Return the [x, y] coordinate for the center point of the cell that contains the specified text.  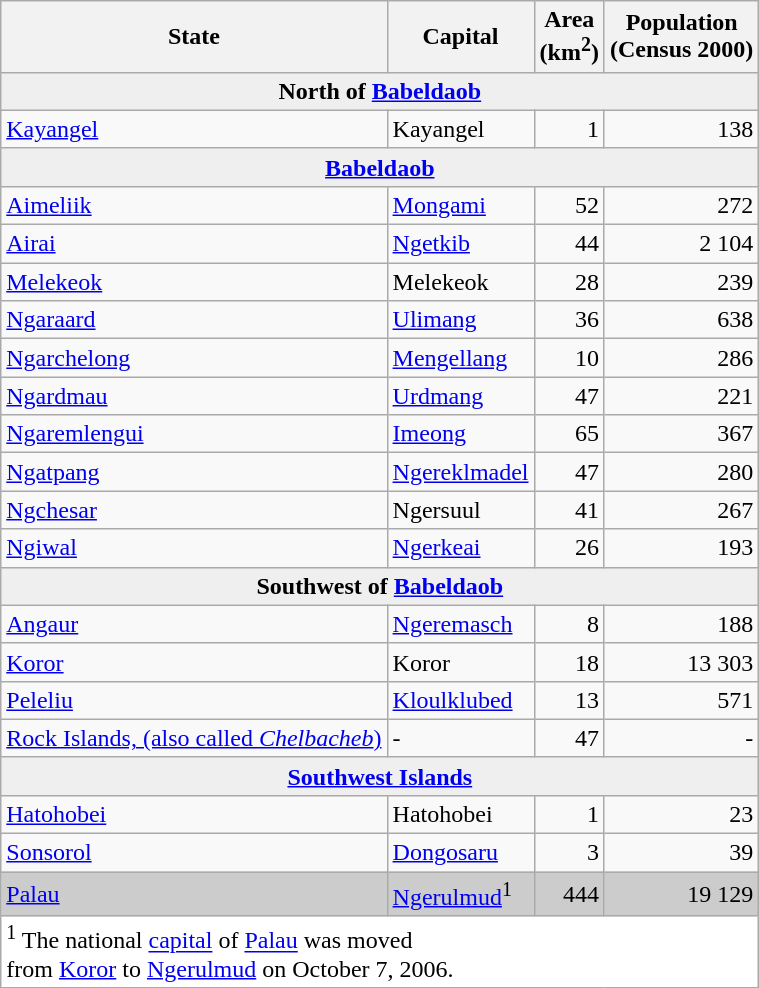
3 [569, 853]
Ngereklmadel [460, 472]
188 [681, 624]
Angaur [194, 624]
44 [569, 244]
Ngaremlengui [194, 434]
1 The national capital of Palau was movedfrom Koror to Ngerulmud on October 7, 2006. [380, 952]
Ulimang [460, 320]
286 [681, 358]
Babeldaob [380, 167]
Ngarchelong [194, 358]
Aimeliik [194, 205]
26 [569, 548]
Imeong [460, 434]
193 [681, 548]
Ngatpang [194, 472]
23 [681, 814]
Ngaraard [194, 320]
North of Babeldaob [380, 91]
239 [681, 282]
65 [569, 434]
Southwest of Babeldaob [380, 586]
52 [569, 205]
Kloulklubed [460, 700]
13 303 [681, 662]
8 [569, 624]
Urdmang [460, 396]
Rock Islands, (also called Chelbacheb) [194, 738]
19 129 [681, 894]
Dongosaru [460, 853]
41 [569, 510]
272 [681, 205]
Ngerkeai [460, 548]
Sonsorol [194, 853]
Ngiwal [194, 548]
36 [569, 320]
Mengellang [460, 358]
39 [681, 853]
Southwest Islands [380, 776]
18 [569, 662]
Mongami [460, 205]
Palau [194, 894]
Ngersuul [460, 510]
638 [681, 320]
Peleliu [194, 700]
571 [681, 700]
10 [569, 358]
444 [569, 894]
367 [681, 434]
267 [681, 510]
Population(Census 2000) [681, 37]
Ngardmau [194, 396]
2 104 [681, 244]
State [194, 37]
280 [681, 472]
221 [681, 396]
Ngeremasch [460, 624]
138 [681, 129]
Ngchesar [194, 510]
Area(km2) [569, 37]
Ngetkib [460, 244]
28 [569, 282]
13 [569, 700]
Ngerulmud1 [460, 894]
Airai [194, 244]
Capital [460, 37]
